Search for the cell housing the specified text and yield its [x, y] center coordinate. 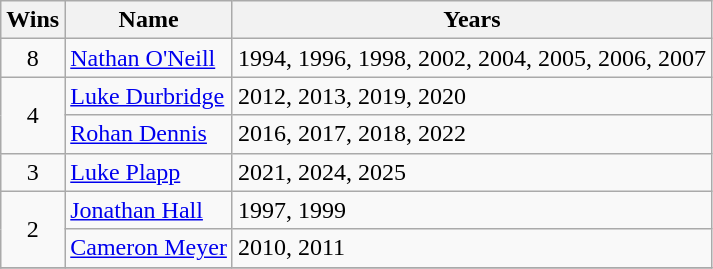
Wins [33, 20]
2010, 2011 [472, 248]
Jonathan Hall [149, 210]
3 [33, 172]
1994, 1996, 1998, 2002, 2004, 2005, 2006, 2007 [472, 58]
Luke Plapp [149, 172]
Cameron Meyer [149, 248]
4 [33, 115]
2021, 2024, 2025 [472, 172]
Years [472, 20]
2012, 2013, 2019, 2020 [472, 96]
1997, 1999 [472, 210]
2 [33, 229]
2016, 2017, 2018, 2022 [472, 134]
Name [149, 20]
Luke Durbridge [149, 96]
Nathan O'Neill [149, 58]
Rohan Dennis [149, 134]
8 [33, 58]
